Extract the [X, Y] coordinate from the center of the cell holding the provided text.  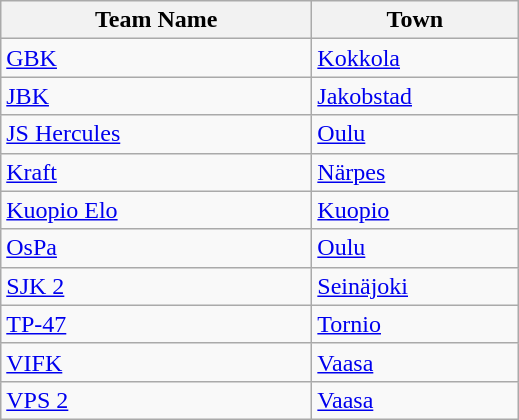
OsPa [156, 248]
Team Name [156, 20]
GBK [156, 58]
JS Hercules [156, 134]
Kraft [156, 172]
Town [415, 20]
SJK 2 [156, 286]
Kuopio [415, 210]
VIFK [156, 362]
VPS 2 [156, 400]
Seinäjoki [415, 286]
JBK [156, 96]
TP-47 [156, 324]
Kuopio Elo [156, 210]
Närpes [415, 172]
Kokkola [415, 58]
Tornio [415, 324]
Jakobstad [415, 96]
